Identify which cell holds the provided text, then report its [x, y] central coordinate. 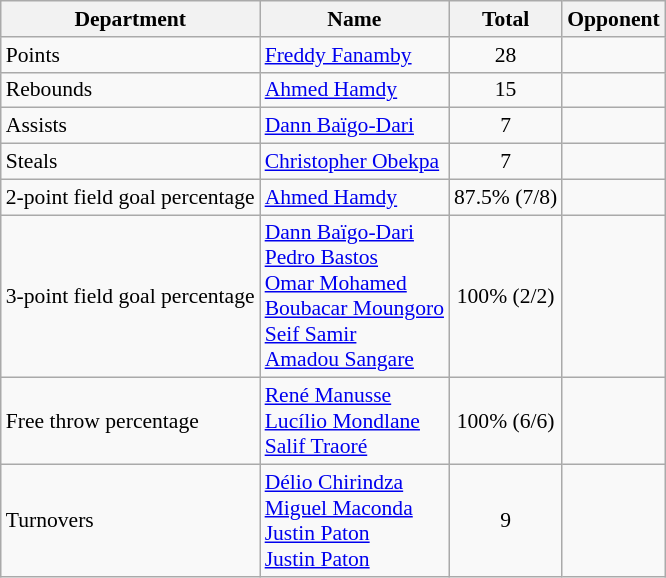
Turnovers [130, 521]
87.5% (7/8) [506, 197]
Christopher Obekpa [354, 162]
Dann Baïgo-Dari [354, 126]
Points [130, 55]
100% (6/6) [506, 422]
Assists [130, 126]
Freddy Fanamby [354, 55]
Opponent [614, 19]
Total [506, 19]
Steals [130, 162]
Department [130, 19]
100% (2/2) [506, 296]
René Manusse Lucílio Mondlane Salif Traoré [354, 422]
Name [354, 19]
Rebounds [130, 90]
28 [506, 55]
Free throw percentage [130, 422]
2-point field goal percentage [130, 197]
9 [506, 521]
Délio Chirindza Miguel Maconda Justin Paton Justin Paton [354, 521]
3-point field goal percentage [130, 296]
15 [506, 90]
Dann Baïgo-Dari Pedro Bastos Omar Mohamed Boubacar Moungoro Seif Samir Amadou Sangare [354, 296]
